Pinpoint the cell where the given text exists, returning its (X, Y) midpoint coordinate. 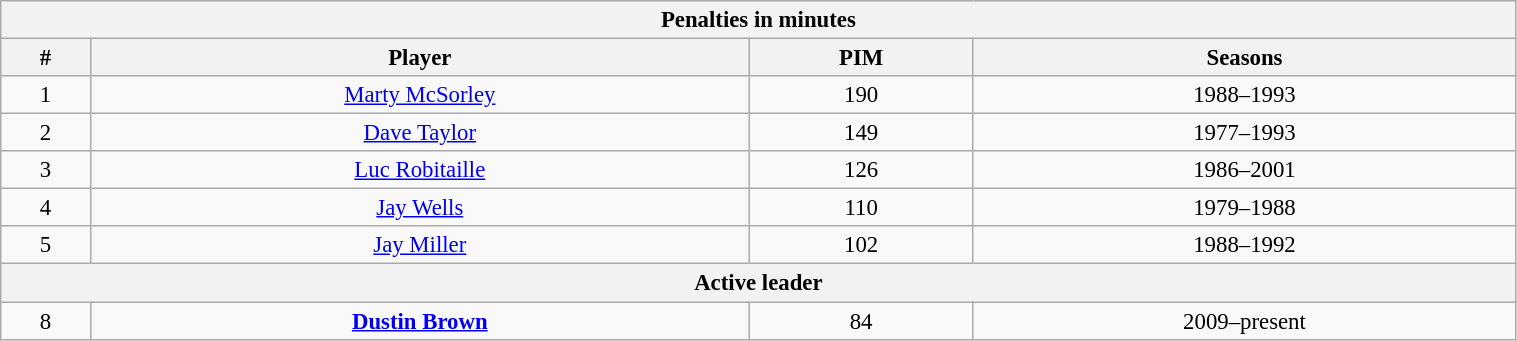
3 (46, 170)
Player (420, 58)
149 (861, 133)
1988–1992 (1244, 245)
190 (861, 95)
Penalties in minutes (758, 20)
1977–1993 (1244, 133)
2 (46, 133)
1986–2001 (1244, 170)
Marty McSorley (420, 95)
102 (861, 245)
Active leader (758, 283)
Jay Wells (420, 208)
1979–1988 (1244, 208)
Dustin Brown (420, 321)
8 (46, 321)
# (46, 58)
2009–present (1244, 321)
Luc Robitaille (420, 170)
Dave Taylor (420, 133)
110 (861, 208)
Seasons (1244, 58)
4 (46, 208)
PIM (861, 58)
Jay Miller (420, 245)
1988–1993 (1244, 95)
84 (861, 321)
126 (861, 170)
1 (46, 95)
5 (46, 245)
